Identify which cell holds the provided text, then report its [x, y] central coordinate. 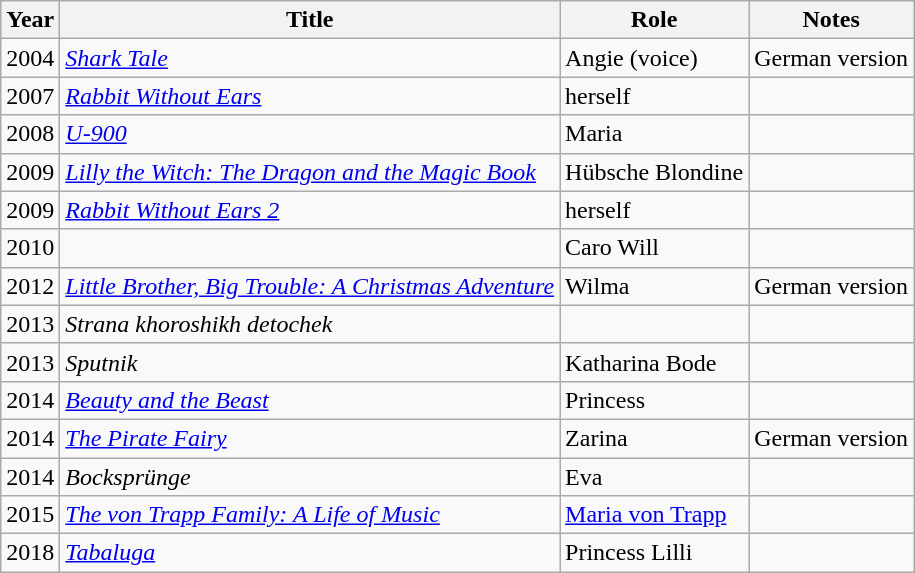
2012 [30, 286]
Katharina Bode [654, 362]
Lilly the Witch: The Dragon and the Magic Book [310, 172]
Bocksprünge [310, 477]
Rabbit Without Ears 2 [310, 210]
2008 [30, 134]
Zarina [654, 438]
Title [310, 20]
The Pirate Fairy [310, 438]
Princess [654, 400]
Role [654, 20]
Maria von Trapp [654, 515]
2004 [30, 58]
Beauty and the Beast [310, 400]
Little Brother, Big Trouble: A Christmas Adventure [310, 286]
Tabaluga [310, 553]
Maria [654, 134]
Eva [654, 477]
Princess Lilli [654, 553]
U-900 [310, 134]
Strana khoroshikh detochek [310, 324]
The von Trapp Family: A Life of Music [310, 515]
2010 [30, 248]
Caro Will [654, 248]
2015 [30, 515]
Notes [832, 20]
2007 [30, 96]
Shark Tale [310, 58]
Rabbit Without Ears [310, 96]
2018 [30, 553]
Angie (voice) [654, 58]
Year [30, 20]
Hübsche Blondine [654, 172]
Sputnik [310, 362]
Wilma [654, 286]
